Determine the (x, y) coordinate at the center of the cell enclosing the given text.  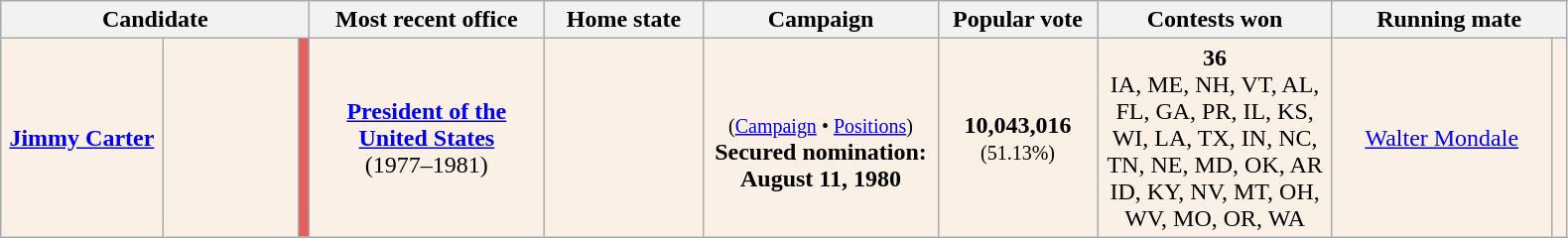
Walter Mondale (1441, 138)
Campaign (821, 20)
Running mate (1449, 20)
Most recent office (427, 20)
Jimmy Carter (81, 138)
Popular vote (1018, 20)
Candidate (155, 20)
(Campaign • Positions)Secured nomination: August 11, 1980 (821, 138)
Home state (623, 20)
President of the United States(1977–1981) (427, 138)
Contests won (1215, 20)
36IA, ME, NH, VT, AL, FL, GA, PR, IL, KS, WI, LA, TX, IN, NC, TN, NE, MD, OK, AR ID, KY, NV, MT, OH, WV, MO, OR, WA (1215, 138)
10,043,016(51.13%) (1018, 138)
